For the text-containing cell, return its midpoint in [X, Y] coordinate format. 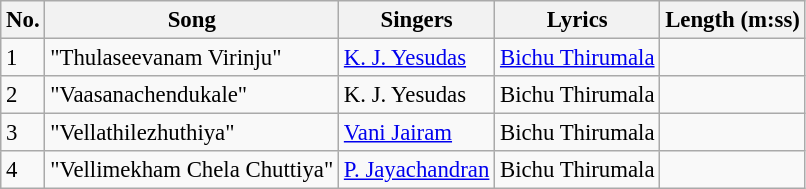
Length (m:ss) [732, 20]
Lyrics [578, 20]
Vani Jairam [417, 133]
3 [23, 133]
1 [23, 58]
"Thulaseevanam Virinju" [192, 58]
4 [23, 170]
"Vaasanachendukale" [192, 95]
"Vellimekham Chela Chuttiya" [192, 170]
2 [23, 95]
Song [192, 20]
P. Jayachandran [417, 170]
Singers [417, 20]
"Vellathilezhuthiya" [192, 133]
No. [23, 20]
